Return the [x, y] coordinate for the center point of the cell that contains the specified text.  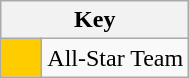
Key [95, 20]
All-Star Team [116, 58]
